For the text-containing cell, return its midpoint in (x, y) coordinate format. 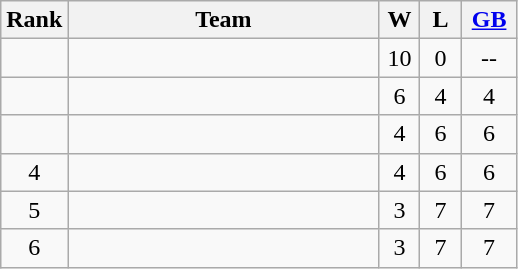
0 (440, 58)
Team (224, 20)
GB (489, 20)
Rank (34, 20)
W (400, 20)
-- (489, 58)
5 (34, 210)
L (440, 20)
10 (400, 58)
